Detect which cell encompasses the target text, then output its (X, Y) center coordinate. 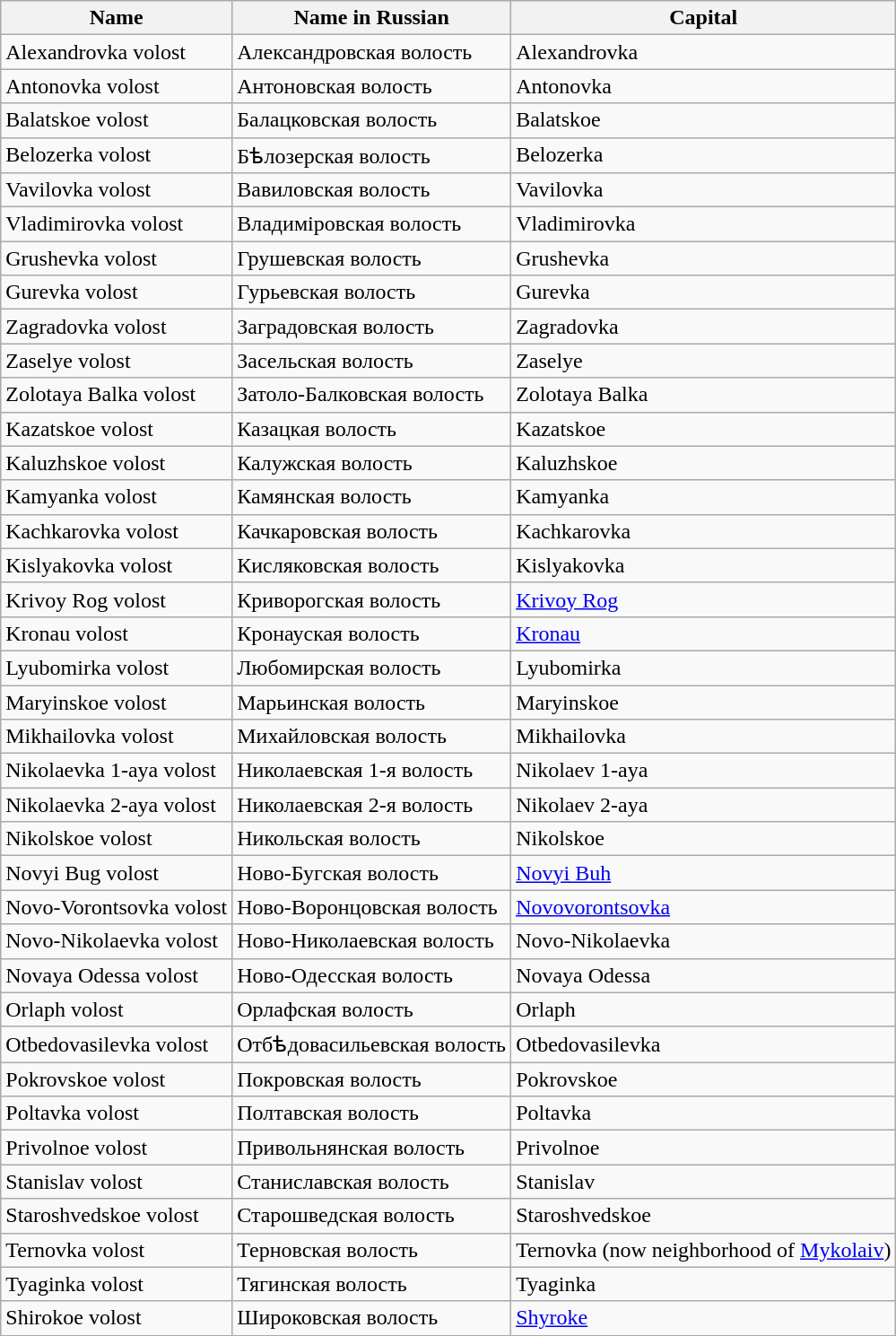
Poltavka volost (117, 1113)
Kazatskoe (703, 429)
Любомирская волость (371, 668)
Novo-Nikolaevka volost (117, 941)
Privolnoe (703, 1148)
Belozerka volost (117, 155)
Полтавская волость (371, 1113)
Antonovka volost (117, 86)
Казацкая волость (371, 429)
Zaselye volost (117, 361)
Nikolaev 1-aya (703, 771)
Name in Russian (371, 18)
Ново-Одесская волость (371, 975)
Krivoy Rog volost (117, 599)
Zolotaya Balka (703, 395)
Антоновская волость (371, 86)
Nikolskoe (703, 839)
Otbedovasilevka volost (117, 1044)
Ново-Бугская волость (371, 873)
Staroshvedskoe (703, 1216)
Терновская волость (371, 1250)
Ternovka (now neighborhood of Mykolaiv) (703, 1250)
Кронауская волость (371, 633)
Alexandrovka volost (117, 52)
Отбѣдовасильевская волость (371, 1044)
Михайловская волость (371, 737)
Kachkarovka (703, 531)
Zaselye (703, 361)
Lyubomirka volost (117, 668)
Тягинская волость (371, 1284)
Novo-Nikolaevka (703, 941)
Балацковская волость (371, 120)
Ternovka volost (117, 1250)
Кисляковская волость (371, 565)
Kronau (703, 633)
Gurevka volost (117, 293)
Качкаровская волость (371, 531)
Kazatskoe volost (117, 429)
Kamyanka volost (117, 497)
Balatskoe (703, 120)
Gurevka (703, 293)
Александровская волость (371, 52)
Shirokoe volost (117, 1318)
Vladimirovka (703, 224)
Orlaph volost (117, 1009)
Kaluzhskoe (703, 463)
Vavilovka volost (117, 190)
Заградовская волость (371, 327)
Гурьевская волость (371, 293)
Никольская волость (371, 839)
Старошведская волость (371, 1216)
Ново-Николаевская волость (371, 941)
Name (117, 18)
Привольнянская волость (371, 1148)
Николаевская 2-я волость (371, 805)
Mikhailovka volost (117, 737)
Станиславская волость (371, 1182)
Ново-Воронцовская волость (371, 907)
Камянская волость (371, 497)
Balatskoe volost (117, 120)
Бѣлозерская волость (371, 155)
Орлафская волость (371, 1009)
Privolnoe volost (117, 1148)
Antonovka (703, 86)
Vavilovka (703, 190)
Nikolaev 2-aya (703, 805)
Poltavka (703, 1113)
Владиміровская волость (371, 224)
Pokrovskoe (703, 1079)
Krivoy Rog (703, 599)
Otbedovasilevka (703, 1044)
Novyi Bug volost (117, 873)
Orlaph (703, 1009)
Grushevka volost (117, 258)
Novo-Vorontsovka volost (117, 907)
Capital (703, 18)
Nikolaevka 1-aya volost (117, 771)
Mikhailovka (703, 737)
Криворогская волость (371, 599)
Staroshvedskoe volost (117, 1216)
Zagradovka volost (117, 327)
Vladimirovka volost (117, 224)
Kislyakovka (703, 565)
Покровская волость (371, 1079)
Belozerka (703, 155)
Zagradovka (703, 327)
Марьинская волость (371, 703)
Novaya Odessa volost (117, 975)
Kislyakovka volost (117, 565)
Широковская волость (371, 1318)
Novyi Buh (703, 873)
Maryinskoe volost (117, 703)
Grushevka (703, 258)
Pokrovskoe volost (117, 1079)
Грушевская волость (371, 258)
Николаевская 1-я волость (371, 771)
Калужская волость (371, 463)
Stanislav volost (117, 1182)
Novaya Odessa (703, 975)
Alexandrovka (703, 52)
Вавиловская волость (371, 190)
Nikolaevka 2-aya volost (117, 805)
Kaluzhskoe volost (117, 463)
Tyaginka volost (117, 1284)
Kachkarovka volost (117, 531)
Nikolskoe volost (117, 839)
Zolotaya Balka volost (117, 395)
Tyaginka (703, 1284)
Novovorontsovka (703, 907)
Засельская волость (371, 361)
Kronau volost (117, 633)
Stanislav (703, 1182)
Затоло-Балковская волость (371, 395)
Lyubomirka (703, 668)
Shyroke (703, 1318)
Kamyanka (703, 497)
Maryinskoe (703, 703)
